For the text-containing cell, return its midpoint in (x, y) coordinate format. 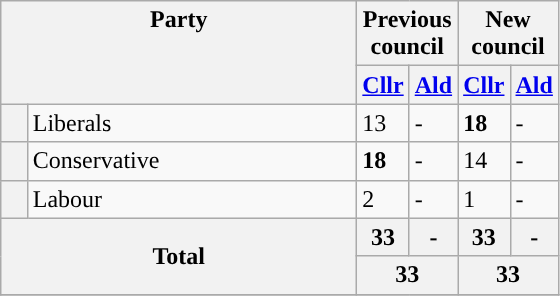
Labour (192, 199)
Total (179, 256)
1 (484, 199)
Conservative (192, 161)
2 (383, 199)
New council (508, 34)
Previous council (408, 34)
Liberals (192, 123)
14 (484, 161)
13 (383, 123)
Party (179, 52)
